For the text-containing cell, return its midpoint in [X, Y] coordinate format. 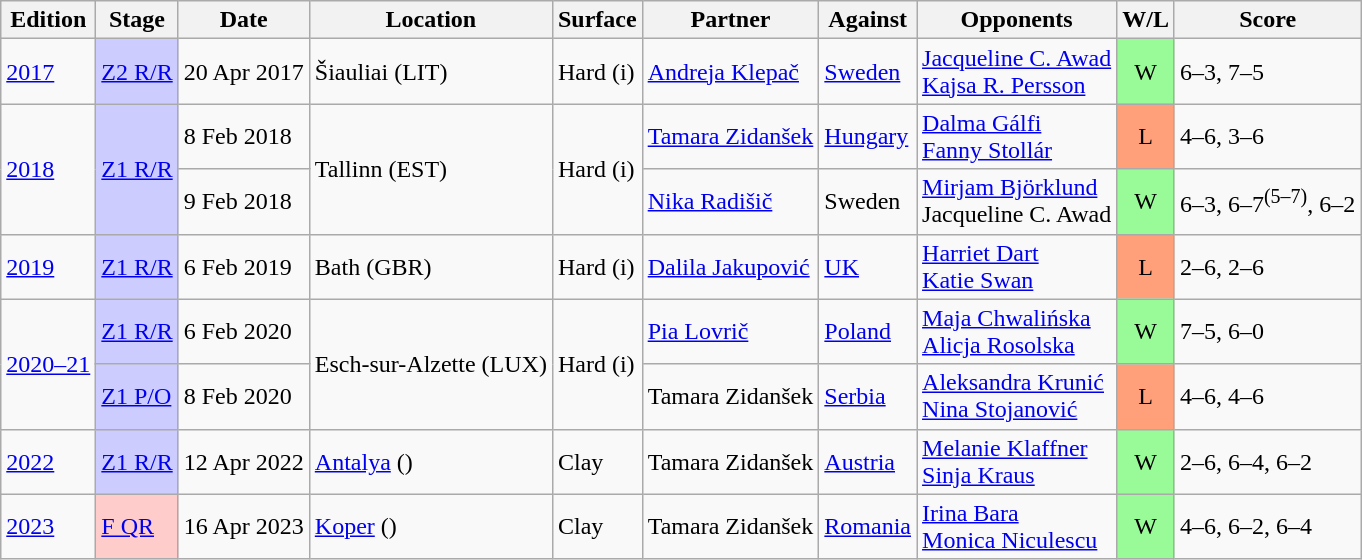
Against [868, 20]
2019 [48, 266]
6 Feb 2019 [244, 266]
Z1 P/O [137, 396]
Partner [730, 20]
2–6, 6–4, 6–2 [1267, 462]
Tallinn (EST) [430, 169]
W/L [1146, 20]
Koper () [430, 526]
Esch-sur-Alzette (LUX) [430, 364]
Maja Chwalińska Alicja Rosolska [1017, 332]
4–6, 6–2, 6–4 [1267, 526]
6 Feb 2020 [244, 332]
2017 [48, 72]
Poland [868, 332]
Mirjam Björklund Jacqueline C. Awad [1017, 202]
6–3, 7–5 [1267, 72]
Dalila Jakupović [730, 266]
Dalma Gálfi Fanny Stollár [1017, 136]
Score [1267, 20]
Surface [597, 20]
Z2 R/R [137, 72]
Andreja Klepač [730, 72]
Romania [868, 526]
7–5, 6–0 [1267, 332]
2023 [48, 526]
Serbia [868, 396]
Harriet Dart Katie Swan [1017, 266]
F QR [137, 526]
Antalya () [430, 462]
Pia Lovrič [730, 332]
Nika Radišič [730, 202]
6–3, 6–7(5–7), 6–2 [1267, 202]
4–6, 4–6 [1267, 396]
Aleksandra Krunić Nina Stojanović [1017, 396]
Location [430, 20]
8 Feb 2020 [244, 396]
2022 [48, 462]
4–6, 3–6 [1267, 136]
2018 [48, 169]
Melanie Klaffner Sinja Kraus [1017, 462]
Bath (GBR) [430, 266]
Irina Bara Monica Niculescu [1017, 526]
UK [868, 266]
9 Feb 2018 [244, 202]
2020–21 [48, 364]
8 Feb 2018 [244, 136]
Edition [48, 20]
Šiauliai (LIT) [430, 72]
16 Apr 2023 [244, 526]
20 Apr 2017 [244, 72]
Hungary [868, 136]
Stage [137, 20]
12 Apr 2022 [244, 462]
Jacqueline C. Awad Kajsa R. Persson [1017, 72]
Austria [868, 462]
Opponents [1017, 20]
2–6, 2–6 [1267, 266]
Date [244, 20]
